Output the [x, y] coordinate of the center of the cell containing the given text.  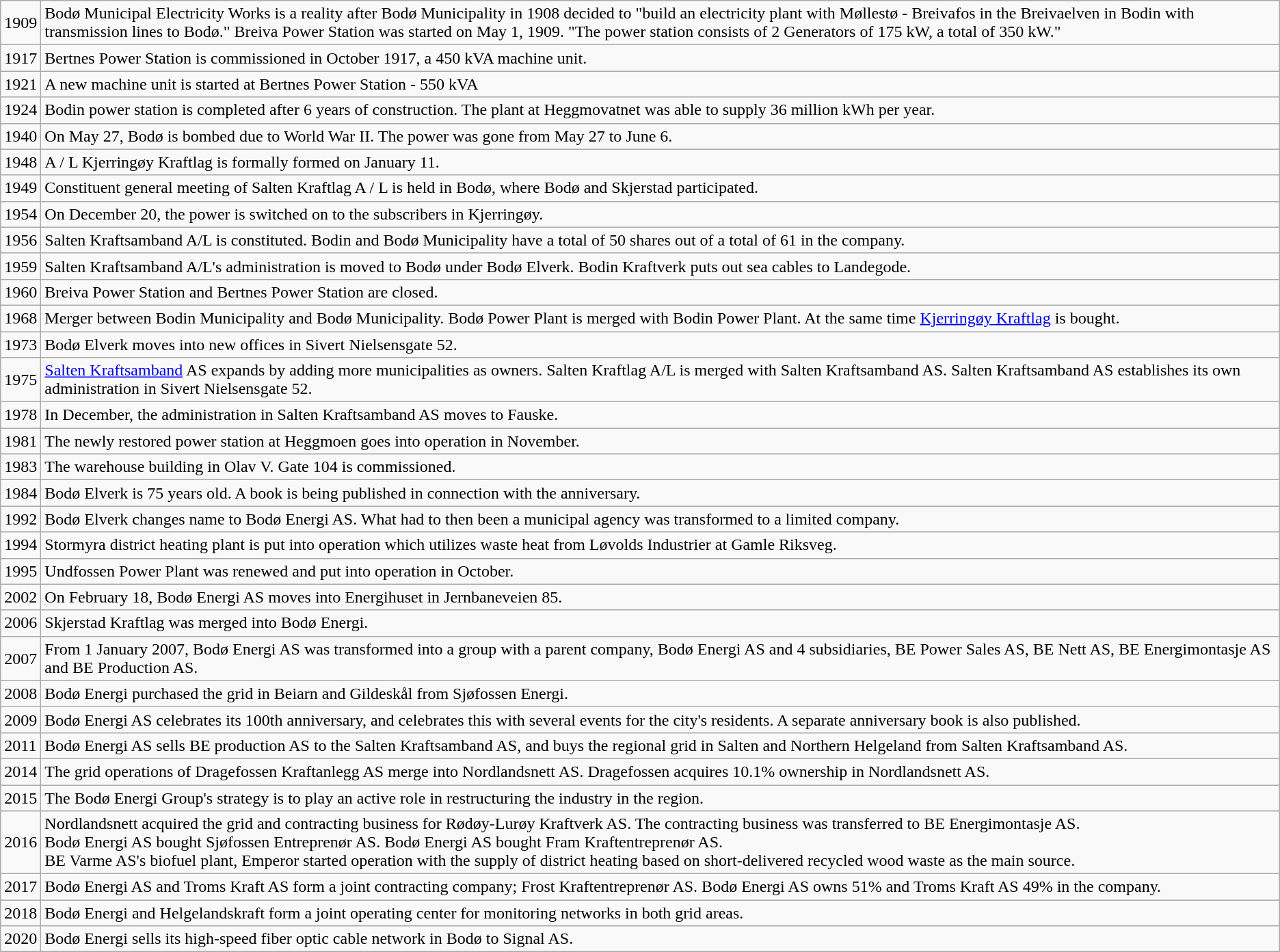
Bodø Elverk is 75 years old. A book is being published in connection with the anniversary. [661, 493]
The grid operations of Dragefossen Kraftanlegg AS merge into Nordlandsnett AS. Dragefossen acquires 10.1% ownership in Nordlandsnett AS. [661, 771]
On December 20, the power is switched on to the subscribers in Kjerringøy. [661, 214]
Bodø Energi purchased the grid in Beiarn and Gildeskål from Sjøfossen Energi. [661, 693]
2006 [21, 623]
1984 [21, 493]
2015 [21, 798]
A / L Kjerringøy Kraftlag is formally formed on January 11. [661, 162]
1924 [21, 110]
1975 [21, 380]
2007 [21, 658]
In December, the administration in Salten Kraftsamband AS moves to Fauske. [661, 415]
1978 [21, 415]
Bertnes Power Station is commissioned in October 1917, a 450 kVA machine unit. [661, 58]
On May 27, Bodø is bombed due to World War II. The power was gone from May 27 to June 6. [661, 136]
Bodø Elverk moves into new offices in Sivert Nielsensgate 52. [661, 344]
2014 [21, 771]
2017 [21, 887]
1994 [21, 545]
1995 [21, 571]
2020 [21, 939]
2008 [21, 693]
Skjerstad Kraftlag was merged into Bodø Energi. [661, 623]
1981 [21, 441]
1921 [21, 84]
1960 [21, 292]
Bodø Elverk changes name to Bodø Energi AS. What had to then been a municipal agency was transformed to a limited company. [661, 519]
1992 [21, 519]
1983 [21, 467]
1940 [21, 136]
Salten Kraftsamband A/L is constituted. Bodin and Bodø Municipality have a total of 50 shares out of a total of 61 in the company. [661, 240]
Undfossen Power Plant was renewed and put into operation in October. [661, 571]
Salten Kraftsamband A/L's administration is moved to Bodø under Bodø Elverk. Bodin Kraftverk puts out sea cables to Landegode. [661, 266]
1956 [21, 240]
2002 [21, 597]
1954 [21, 214]
1948 [21, 162]
Stormyra district heating plant is put into operation which utilizes waste heat from Løvolds Industrier at Gamle Riksveg. [661, 545]
Breiva Power Station and Bertnes Power Station are closed. [661, 292]
A new machine unit is started at Bertnes Power Station - 550 kVA [661, 84]
Bodin power station is completed after 6 years of construction. The plant at Heggmovatnet was able to supply 36 million kWh per year. [661, 110]
The newly restored power station at Heggmoen goes into operation in November. [661, 441]
2016 [21, 843]
The warehouse building in Olav V. Gate 104 is commissioned. [661, 467]
Bodø Energi sells its high-speed fiber optic cable network in Bodø to Signal AS. [661, 939]
Constituent general meeting of Salten Kraftlag A / L is held in Bodø, where Bodø and Skjerstad participated. [661, 188]
1973 [21, 344]
The Bodø Energi Group's strategy is to play an active role in restructuring the industry in the region. [661, 798]
1917 [21, 58]
2018 [21, 913]
1949 [21, 188]
1959 [21, 266]
1968 [21, 318]
2009 [21, 719]
Bodø Energi and Helgelandskraft form a joint operating center for monitoring networks in both grid areas. [661, 913]
1909 [21, 23]
On February 18, Bodø Energi AS moves into Energihuset in Jernbaneveien 85. [661, 597]
2011 [21, 745]
